From the cell containing the given text, extract its center point as [X, Y] coordinate. 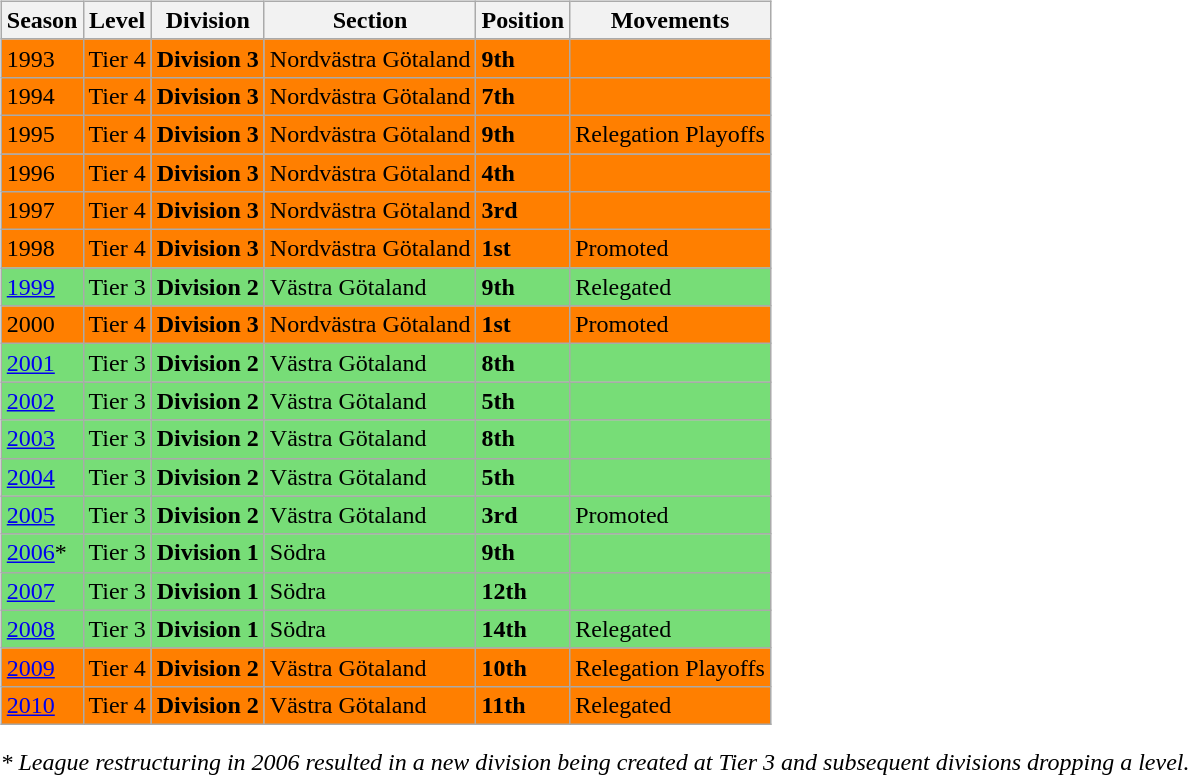
2000 [42, 325]
4th [523, 173]
1993 [42, 58]
Level [117, 20]
Movements [670, 20]
14th [523, 629]
1995 [42, 134]
11th [523, 705]
Position [523, 20]
1994 [42, 96]
1996 [42, 173]
2006* [42, 553]
2005 [42, 515]
1997 [42, 211]
1998 [42, 249]
2001 [42, 363]
2004 [42, 477]
2003 [42, 439]
2009 [42, 667]
2007 [42, 591]
10th [523, 667]
1999 [42, 287]
Division [208, 20]
2010 [42, 705]
Season [42, 20]
12th [523, 591]
Section [370, 20]
2002 [42, 401]
7th [523, 96]
2008 [42, 629]
